Capture the cell that displays the provided text and extract its (x, y) central coordinate. 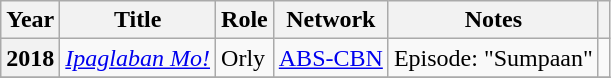
Title (138, 20)
Notes (493, 20)
Network (330, 20)
Year (30, 20)
Role (245, 20)
Episode: "Sumpaan" (493, 58)
Orly (245, 58)
2018 (30, 58)
Ipaglaban Mo! (138, 58)
ABS-CBN (330, 58)
